From the cell containing the given text, extract its center point as (X, Y) coordinate. 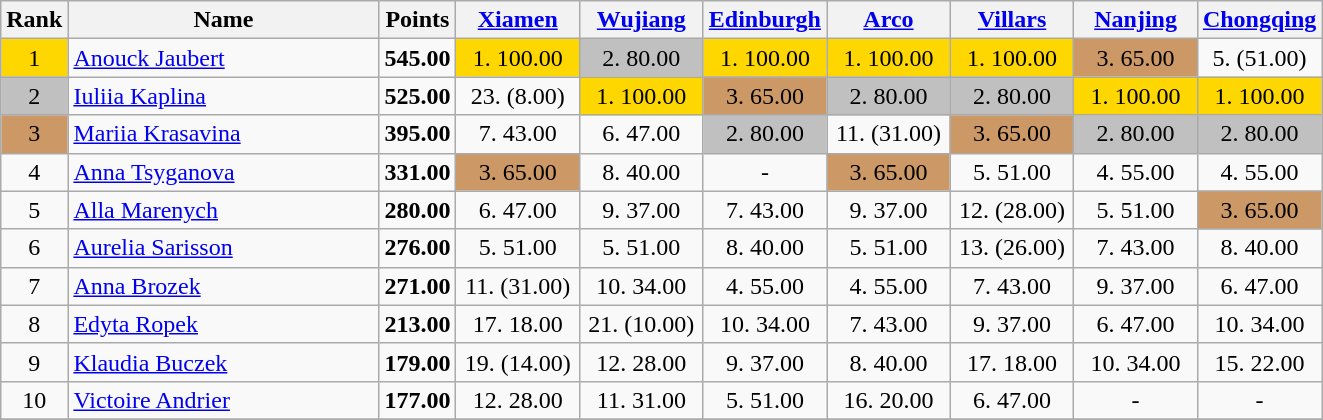
Anouck Jaubert (224, 58)
Points (418, 20)
Anna Brozek (224, 286)
271.00 (418, 286)
Chongqing (1259, 20)
6 (34, 248)
5. (51.00) (1259, 58)
Villars (1012, 20)
395.00 (418, 134)
Wujiang (642, 20)
7 (34, 286)
2 (34, 96)
16. 20.00 (889, 400)
Iuliia Kaplina (224, 96)
Arco (889, 20)
8 (34, 324)
545.00 (418, 58)
21. (10.00) (642, 324)
11. 31.00 (642, 400)
Aurelia Sarisson (224, 248)
3 (34, 134)
Edyta Ropek (224, 324)
Name (224, 20)
280.00 (418, 210)
23. (8.00) (518, 96)
5 (34, 210)
Edinburgh (765, 20)
9 (34, 362)
4 (34, 172)
Klaudia Buczek (224, 362)
276.00 (418, 248)
Anna Tsyganova (224, 172)
13. (26.00) (1012, 248)
1 (34, 58)
Alla Marenych (224, 210)
Mariia Krasavina (224, 134)
12. (28.00) (1012, 210)
525.00 (418, 96)
Rank (34, 20)
Xiamen (518, 20)
10 (34, 400)
177.00 (418, 400)
19. (14.00) (518, 362)
179.00 (418, 362)
213.00 (418, 324)
331.00 (418, 172)
Nanjing (1136, 20)
15. 22.00 (1259, 362)
Victoire Andrier (224, 400)
